Output the (X, Y) coordinate of the center of the cell containing the given text.  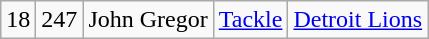
John Gregor (148, 20)
18 (18, 20)
247 (60, 20)
Detroit Lions (358, 20)
Tackle (250, 20)
